Pinpoint the cell where the given text exists, returning its [X, Y] midpoint coordinate. 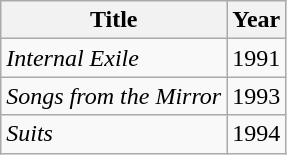
Songs from the Mirror [114, 96]
Internal Exile [114, 58]
1994 [256, 134]
Year [256, 20]
1993 [256, 96]
Suits [114, 134]
Title [114, 20]
1991 [256, 58]
